For the text-containing cell, return its midpoint in [x, y] coordinate format. 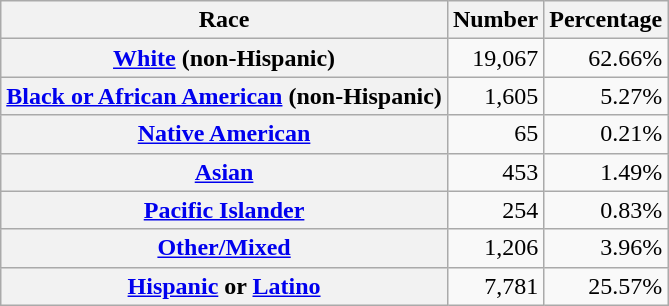
Asian [224, 172]
Other/Mixed [224, 248]
254 [495, 210]
1.49% [606, 172]
Hispanic or Latino [224, 286]
0.83% [606, 210]
1,605 [495, 96]
0.21% [606, 134]
3.96% [606, 248]
Black or African American (non-Hispanic) [224, 96]
5.27% [606, 96]
Pacific Islander [224, 210]
19,067 [495, 58]
25.57% [606, 286]
65 [495, 134]
453 [495, 172]
1,206 [495, 248]
Percentage [606, 20]
Race [224, 20]
Native American [224, 134]
7,781 [495, 286]
White (non-Hispanic) [224, 58]
62.66% [606, 58]
Number [495, 20]
